Return the [x, y] coordinate for the center point of the cell that contains the specified text.  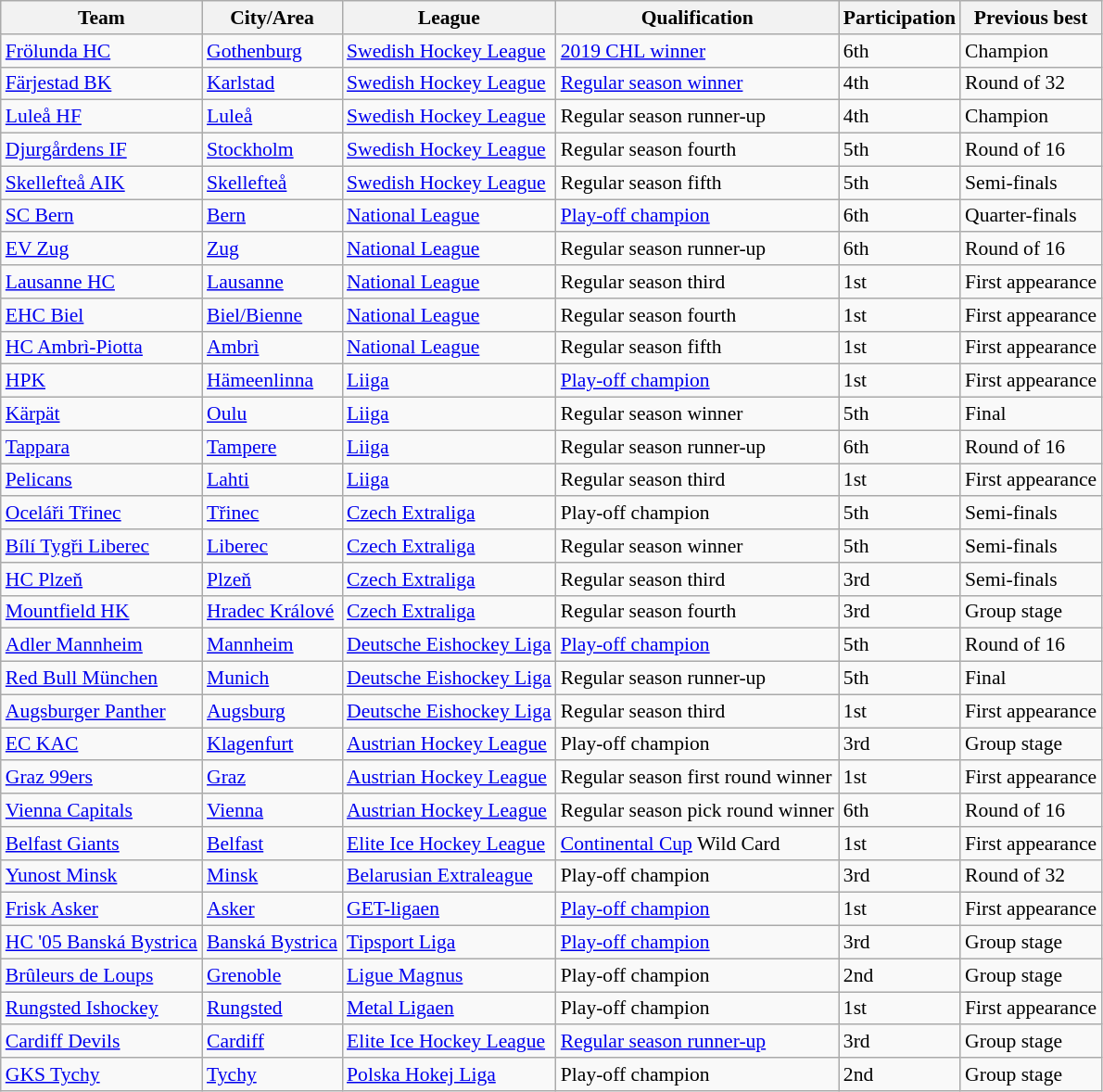
Stockholm [273, 150]
Färjestad BK [102, 83]
Minsk [273, 876]
Quarter-finals [1031, 216]
Continental Cup Wild Card [697, 844]
HC Plzeň [102, 579]
Previous best [1031, 18]
Belfast [273, 844]
EC KAC [102, 744]
Kärpät [102, 414]
Tappara [102, 447]
GKS Tychy [102, 1074]
League [449, 18]
Rungsted Ishockey [102, 1009]
HPK [102, 381]
HC '05 Banská Bystrica [102, 943]
Hämeenlinna [273, 381]
EV Zug [102, 249]
Plzeň [273, 579]
Tychy [273, 1074]
Munich [273, 679]
Team [102, 18]
Bílí Tygři Liberec [102, 546]
Třinec [273, 514]
Frisk Asker [102, 909]
Mannheim [273, 645]
Lausanne [273, 282]
Hradec Králové [273, 612]
Gothenburg [273, 51]
Liberec [273, 546]
Yunost Minsk [102, 876]
Augsburg [273, 711]
Cardiff Devils [102, 1042]
Bern [273, 216]
Biel/Bienne [273, 315]
Graz 99ers [102, 778]
Asker [273, 909]
SC Bern [102, 216]
Klagenfurt [273, 744]
City/Area [273, 18]
2019 CHL winner [697, 51]
EHC Biel [102, 315]
Adler Mannheim [102, 645]
GET-ligaen [449, 909]
Karlstad [273, 83]
Cardiff [273, 1042]
Ligue Magnus [449, 975]
Belarusian Extraleague [449, 876]
Banská Bystrica [273, 943]
Regular season first round winner [697, 778]
Lausanne HC [102, 282]
Oulu [273, 414]
Graz [273, 778]
Zug [273, 249]
Qualification [697, 18]
Oceláři Třinec [102, 514]
Red Bull München [102, 679]
Vienna [273, 810]
Participation [899, 18]
HC Ambrì-Piotta [102, 348]
Belfast Giants [102, 844]
Luleå [273, 117]
Djurgårdens IF [102, 150]
Lahti [273, 480]
Skellefteå AIK [102, 183]
Rungsted [273, 1009]
Frölunda HC [102, 51]
Tipsport Liga [449, 943]
Pelicans [102, 480]
Grenoble [273, 975]
Regular season pick round winner [697, 810]
Augsburger Panther [102, 711]
Vienna Capitals [102, 810]
Luleå HF [102, 117]
Metal Ligaen [449, 1009]
Skellefteå [273, 183]
Brûleurs de Loups [102, 975]
Tampere [273, 447]
Mountfield HK [102, 612]
Polska Hokej Liga [449, 1074]
Ambrì [273, 348]
